Pinpoint the cell where the given text exists, returning its [x, y] midpoint coordinate. 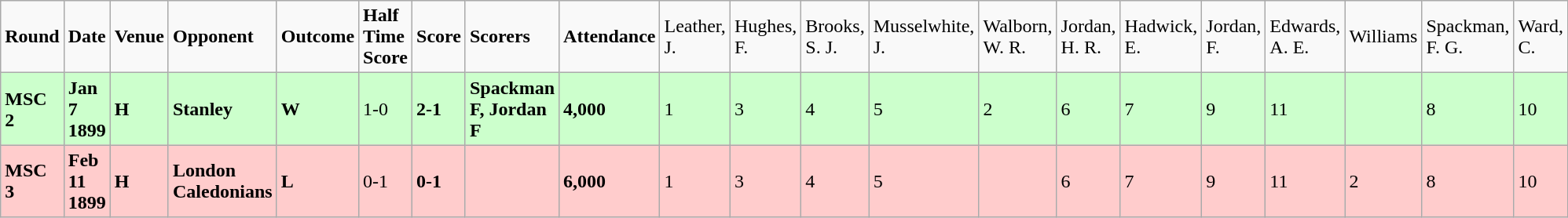
Hadwick, E. [1161, 37]
London Caledonians [222, 181]
Jordan, F. [1233, 37]
Half Time Score [386, 37]
W [317, 109]
6,000 [610, 181]
Edwards, A. E. [1306, 37]
Venue [139, 37]
Jan 7 1899 [86, 109]
Outcome [317, 37]
Ward, C. [1541, 37]
Score [439, 37]
4,000 [610, 109]
Walborn, W. R. [1018, 37]
Hughes, F. [765, 37]
1-0 [386, 109]
Jordan, H. R. [1089, 37]
Spackman F, Jordan F [512, 109]
Opponent [222, 37]
Brooks, S. J. [835, 37]
Stanley [222, 109]
Williams [1383, 37]
Attendance [610, 37]
Date [86, 37]
Feb 11 1899 [86, 181]
Spackman, F. G. [1467, 37]
MSC 2 [32, 109]
Leather, J. [694, 37]
MSC 3 [32, 181]
Round [32, 37]
Musselwhite, J. [924, 37]
2-1 [439, 109]
L [317, 181]
Scorers [512, 37]
